Scan for the cell matching the given text and deliver its [x, y] coordinate at center. 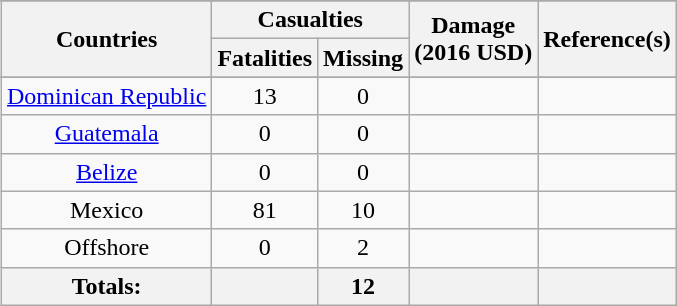
Reference(s) [608, 39]
Countries [107, 39]
Missing [364, 58]
Belize [107, 172]
Damage(2016 USD) [474, 39]
12 [364, 286]
Dominican Republic [107, 96]
Mexico [107, 210]
Totals: [107, 286]
81 [265, 210]
2 [364, 248]
Casualties [310, 20]
10 [364, 210]
Guatemala [107, 134]
Offshore [107, 248]
13 [265, 96]
Fatalities [265, 58]
